Pinpoint the cell where the given text exists, returning its (X, Y) midpoint coordinate. 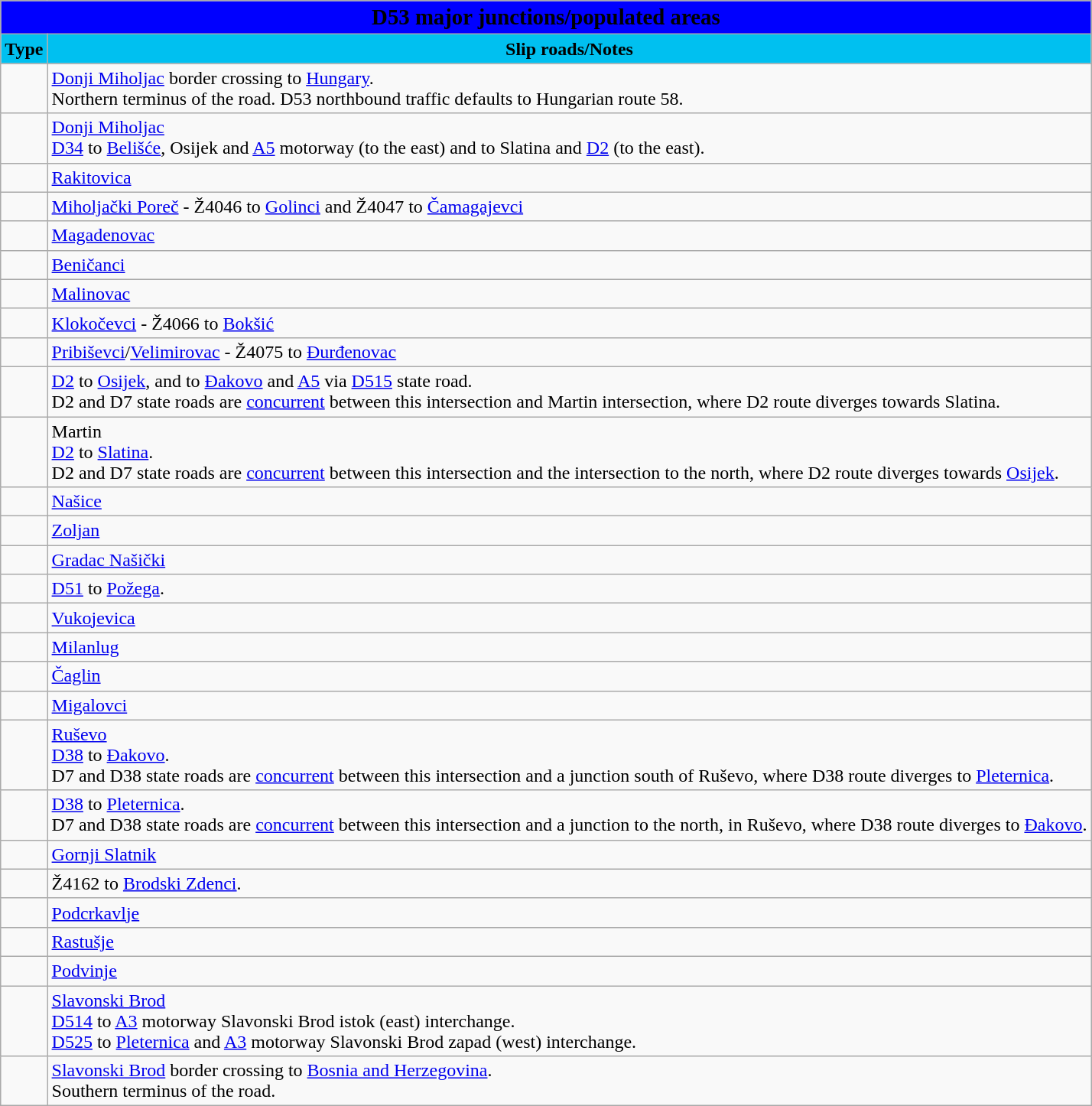
Ž4162 to Brodski Zdenci. (569, 883)
Milanlug (569, 647)
Miholjački Poreč - Ž4046 to Golinci and Ž4047 to Čamagajevci (569, 207)
Našice (569, 502)
Rastušje (569, 942)
Rakitovica (569, 177)
Pribiševci/Velimirovac - Ž4075 to Đurđenovac (569, 352)
Gradac Našički (569, 560)
Type (24, 49)
Vukojevica (569, 618)
Podvinje (569, 971)
Podcrkavlje (569, 912)
Gornji Slatnik (569, 854)
Donji Miholjac border crossing to Hungary. Northern terminus of the road. D53 northbound traffic defaults to Hungarian route 58. (569, 89)
Magadenovac (569, 236)
Čaglin (569, 676)
D51 to Požega. (569, 589)
Migalovci (569, 705)
Zoljan (569, 531)
Donji Miholjac D34 to Belišće, Osijek and A5 motorway (to the east) and to Slatina and D2 (to the east). (569, 138)
Beničanci (569, 265)
Malinovac (569, 294)
Slip roads/Notes (569, 49)
Klokočevci - Ž4066 to Bokšić (569, 323)
D53 major junctions/populated areas (546, 18)
Slavonski Brod border crossing to Bosnia and Herzegovina. Southern terminus of the road. (569, 1082)
